Determine the (X, Y) coordinate at the center of the cell enclosing the given text.  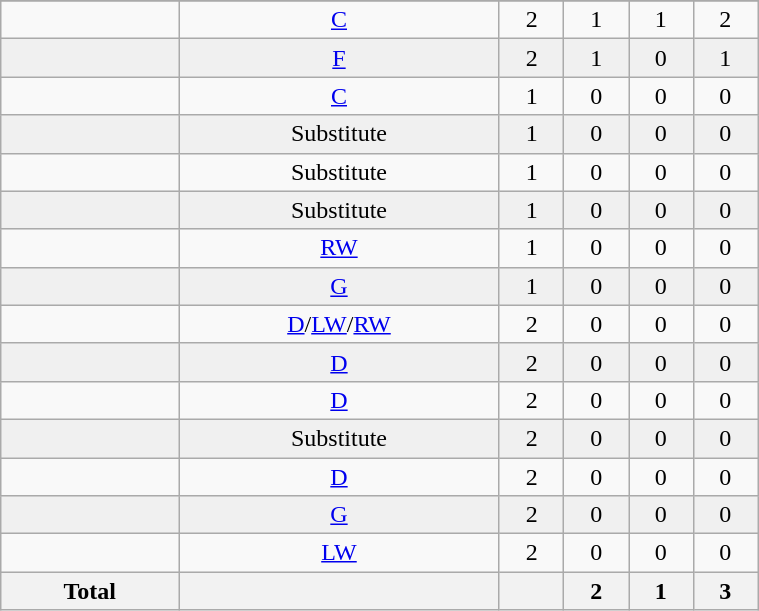
RW (340, 248)
D/LW/RW (340, 324)
F (340, 58)
Total (90, 591)
LW (340, 553)
3 (726, 591)
